Identify which cell holds the provided text, then report its [X, Y] central coordinate. 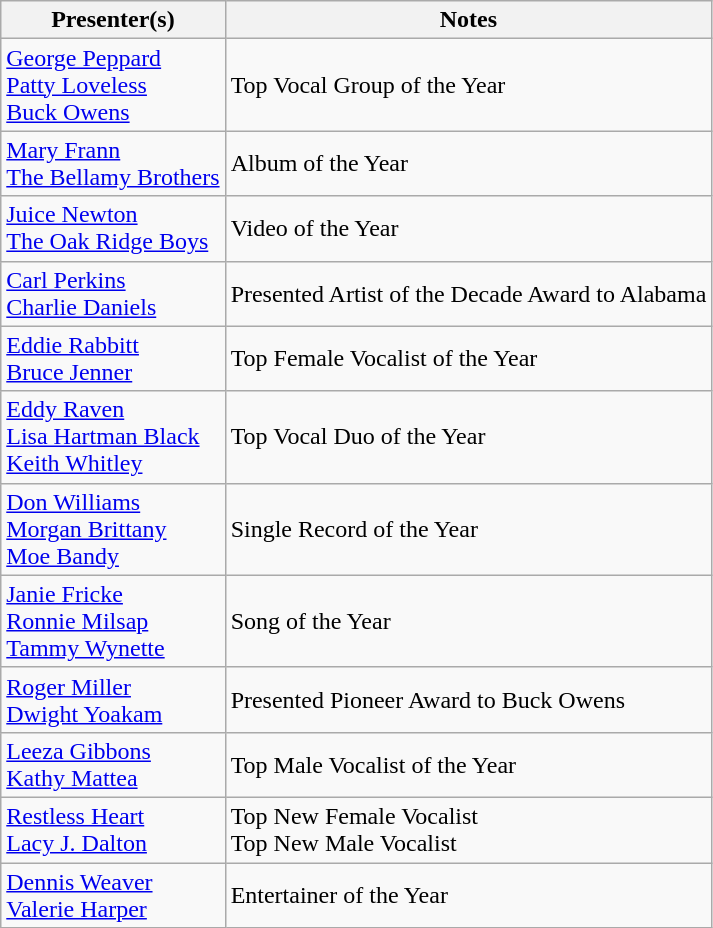
Top Female Vocalist of the Year [468, 358]
Presented Artist of the Decade Award to Alabama [468, 294]
Juice NewtonThe Oak Ridge Boys [113, 228]
Entertainer of the Year [468, 894]
Presenter(s) [113, 20]
Song of the Year [468, 621]
Top Vocal Duo of the Year [468, 437]
Notes [468, 20]
Eddie RabbittBruce Jenner [113, 358]
Eddy RavenLisa Hartman BlackKeith Whitley [113, 437]
Janie FrickeRonnie MilsapTammy Wynette [113, 621]
Top Vocal Group of the Year [468, 85]
Don WilliamsMorgan BrittanyMoe Bandy [113, 529]
Leeza GibbonsKathy Mattea [113, 764]
Video of the Year [468, 228]
Mary FrannThe Bellamy Brothers [113, 164]
Restless HeartLacy J. Dalton [113, 830]
Presented Pioneer Award to Buck Owens [468, 700]
Album of the Year [468, 164]
Roger MillerDwight Yoakam [113, 700]
Carl PerkinsCharlie Daniels [113, 294]
George PeppardPatty LovelessBuck Owens [113, 85]
Top New Female VocalistTop New Male Vocalist [468, 830]
Top Male Vocalist of the Year [468, 764]
Dennis WeaverValerie Harper [113, 894]
Single Record of the Year [468, 529]
